Find where the given text appears and provide that cell's center as (X, Y) coordinate. 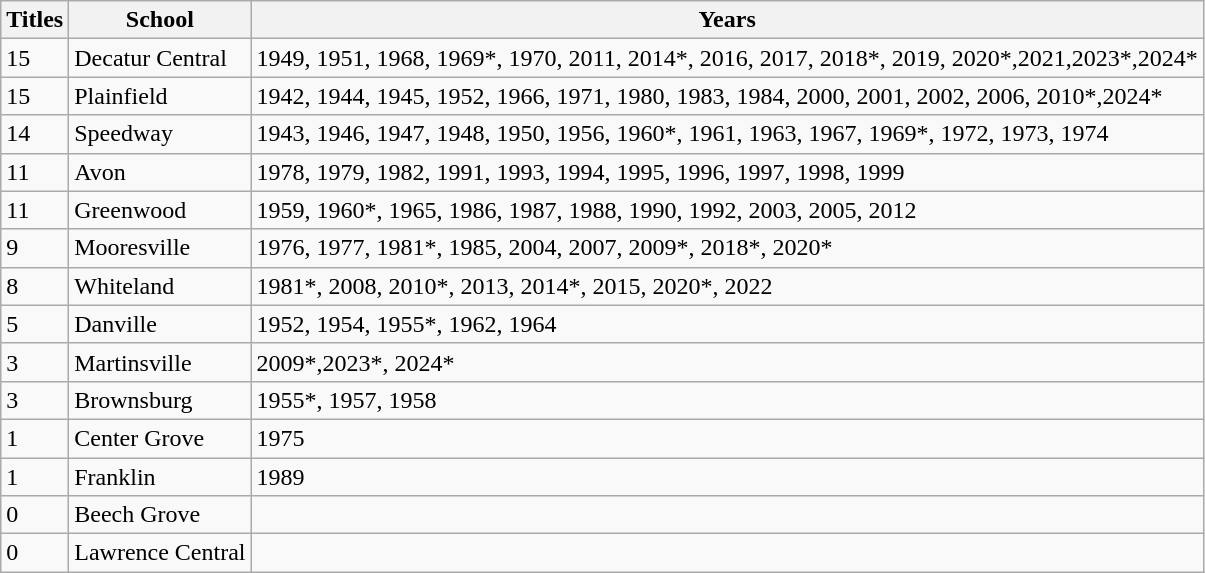
Franklin (160, 477)
1981*, 2008, 2010*, 2013, 2014*, 2015, 2020*, 2022 (727, 286)
1952, 1954, 1955*, 1962, 1964 (727, 324)
5 (35, 324)
1942, 1944, 1945, 1952, 1966, 1971, 1980, 1983, 1984, 2000, 2001, 2002, 2006, 2010*,2024* (727, 96)
Center Grove (160, 438)
1975 (727, 438)
1949, 1951, 1968, 1969*, 1970, 2011, 2014*, 2016, 2017, 2018*, 2019, 2020*,2021,2023*,2024* (727, 58)
1959, 1960*, 1965, 1986, 1987, 1988, 1990, 1992, 2003, 2005, 2012 (727, 210)
Martinsville (160, 362)
14 (35, 134)
1955*, 1957, 1958 (727, 400)
Years (727, 20)
Mooresville (160, 248)
Avon (160, 172)
Brownsburg (160, 400)
1978, 1979, 1982, 1991, 1993, 1994, 1995, 1996, 1997, 1998, 1999 (727, 172)
1989 (727, 477)
Greenwood (160, 210)
8 (35, 286)
Titles (35, 20)
Speedway (160, 134)
Danville (160, 324)
Decatur Central (160, 58)
1943, 1946, 1947, 1948, 1950, 1956, 1960*, 1961, 1963, 1967, 1969*, 1972, 1973, 1974 (727, 134)
Lawrence Central (160, 553)
Plainfield (160, 96)
2009*,2023*, 2024* (727, 362)
Beech Grove (160, 515)
9 (35, 248)
School (160, 20)
Whiteland (160, 286)
1976, 1977, 1981*, 1985, 2004, 2007, 2009*, 2018*, 2020* (727, 248)
